Pinpoint the cell where the given text exists, returning its [x, y] midpoint coordinate. 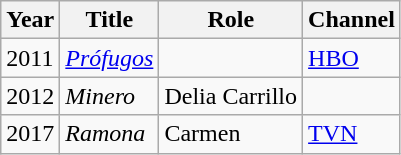
Minero [110, 96]
HBO [352, 58]
2012 [30, 96]
TVN [352, 134]
2011 [30, 58]
Delia Carrillo [231, 96]
Prófugos [110, 58]
Carmen [231, 134]
Role [231, 20]
Channel [352, 20]
Year [30, 20]
2017 [30, 134]
Title [110, 20]
Ramona [110, 134]
